Locate the cell with the specified text and output its [X, Y] center coordinate. 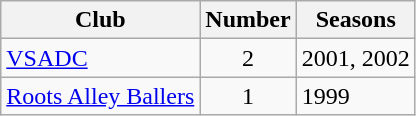
2 [248, 58]
1999 [356, 96]
1 [248, 96]
Seasons [356, 20]
Roots Alley Ballers [100, 96]
Number [248, 20]
Club [100, 20]
2001, 2002 [356, 58]
VSADC [100, 58]
